Determine the [x, y] coordinate at the center of the cell enclosing the given text.  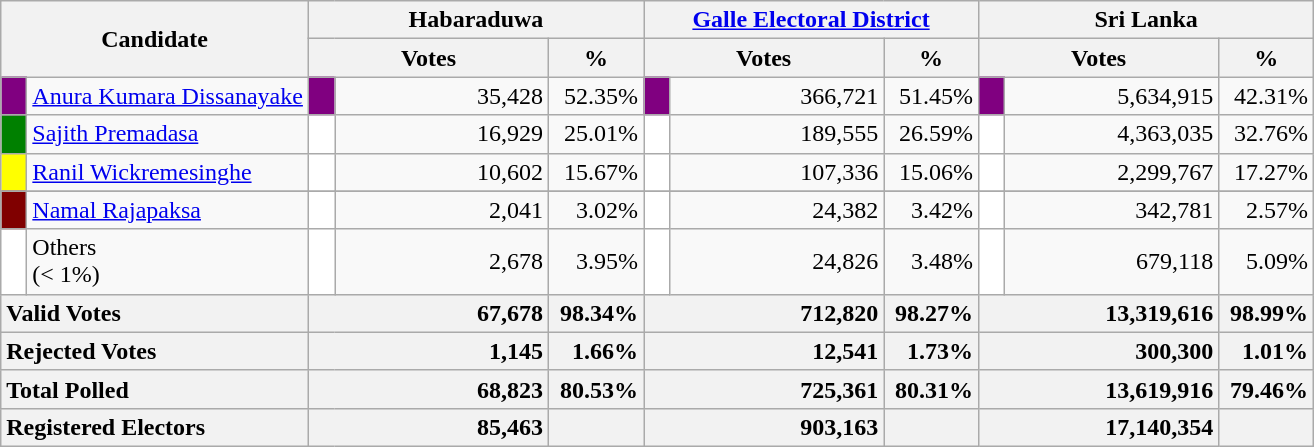
2,299,767 [1112, 172]
679,118 [1112, 262]
17.27% [1266, 172]
Sri Lanka [1146, 20]
189,555 [777, 134]
1.01% [1266, 351]
2,678 [441, 262]
2,041 [441, 210]
5,634,915 [1112, 96]
3.48% [932, 262]
80.53% [596, 389]
52.35% [596, 96]
1,145 [428, 351]
725,361 [764, 389]
85,463 [428, 427]
13,319,616 [1099, 313]
68,823 [428, 389]
1.73% [932, 351]
15.67% [596, 172]
342,781 [1112, 210]
2.57% [1266, 210]
4,363,035 [1112, 134]
51.45% [932, 96]
32.76% [1266, 134]
42.31% [1266, 96]
Ranil Wickremesinghe [168, 172]
Registered Electors [155, 427]
98.27% [932, 313]
80.31% [932, 389]
13,619,916 [1099, 389]
Sajith Premadasa [168, 134]
5.09% [1266, 262]
366,721 [777, 96]
Rejected Votes [155, 351]
79.46% [1266, 389]
98.34% [596, 313]
Namal Rajapaksa [168, 210]
24,826 [777, 262]
26.59% [932, 134]
Others (< 1%) [168, 262]
3.02% [596, 210]
Valid Votes [155, 313]
Galle Electoral District [812, 20]
1.66% [596, 351]
98.99% [1266, 313]
12,541 [764, 351]
17,140,354 [1099, 427]
10,602 [441, 172]
25.01% [596, 134]
15.06% [932, 172]
Candidate [155, 39]
903,163 [764, 427]
Habaraduwa [476, 20]
3.95% [596, 262]
300,300 [1099, 351]
3.42% [932, 210]
Anura Kumara Dissanayake [168, 96]
24,382 [777, 210]
107,336 [777, 172]
Total Polled [155, 389]
712,820 [764, 313]
67,678 [428, 313]
35,428 [441, 96]
16,929 [441, 134]
